Pinpoint the cell where the given text exists, returning its [x, y] midpoint coordinate. 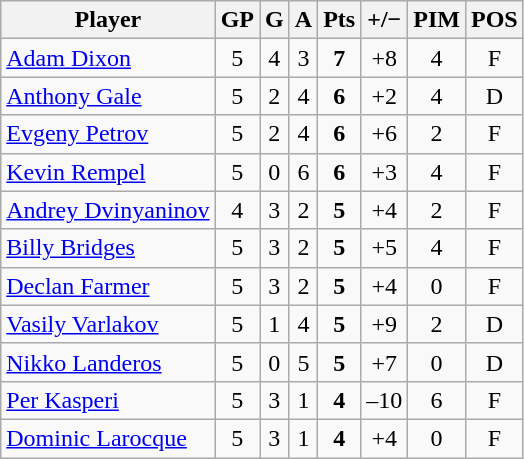
7 [340, 58]
+7 [384, 362]
Pts [340, 20]
POS [494, 20]
Player [108, 20]
+2 [384, 96]
+6 [384, 134]
Dominic Larocque [108, 438]
GP [237, 20]
Anthony Gale [108, 96]
+5 [384, 248]
PIM [437, 20]
–10 [384, 400]
+/− [384, 20]
G [275, 20]
Evgeny Petrov [108, 134]
Andrey Dvinyaninov [108, 210]
+8 [384, 58]
+9 [384, 324]
Vasily Varlakov [108, 324]
+3 [384, 172]
Kevin Rempel [108, 172]
Declan Farmer [108, 286]
Adam Dixon [108, 58]
Billy Bridges [108, 248]
Per Kasperi [108, 400]
Nikko Landeros [108, 362]
A [303, 20]
